Extract the [x, y] coordinate from the center of the cell holding the provided text.  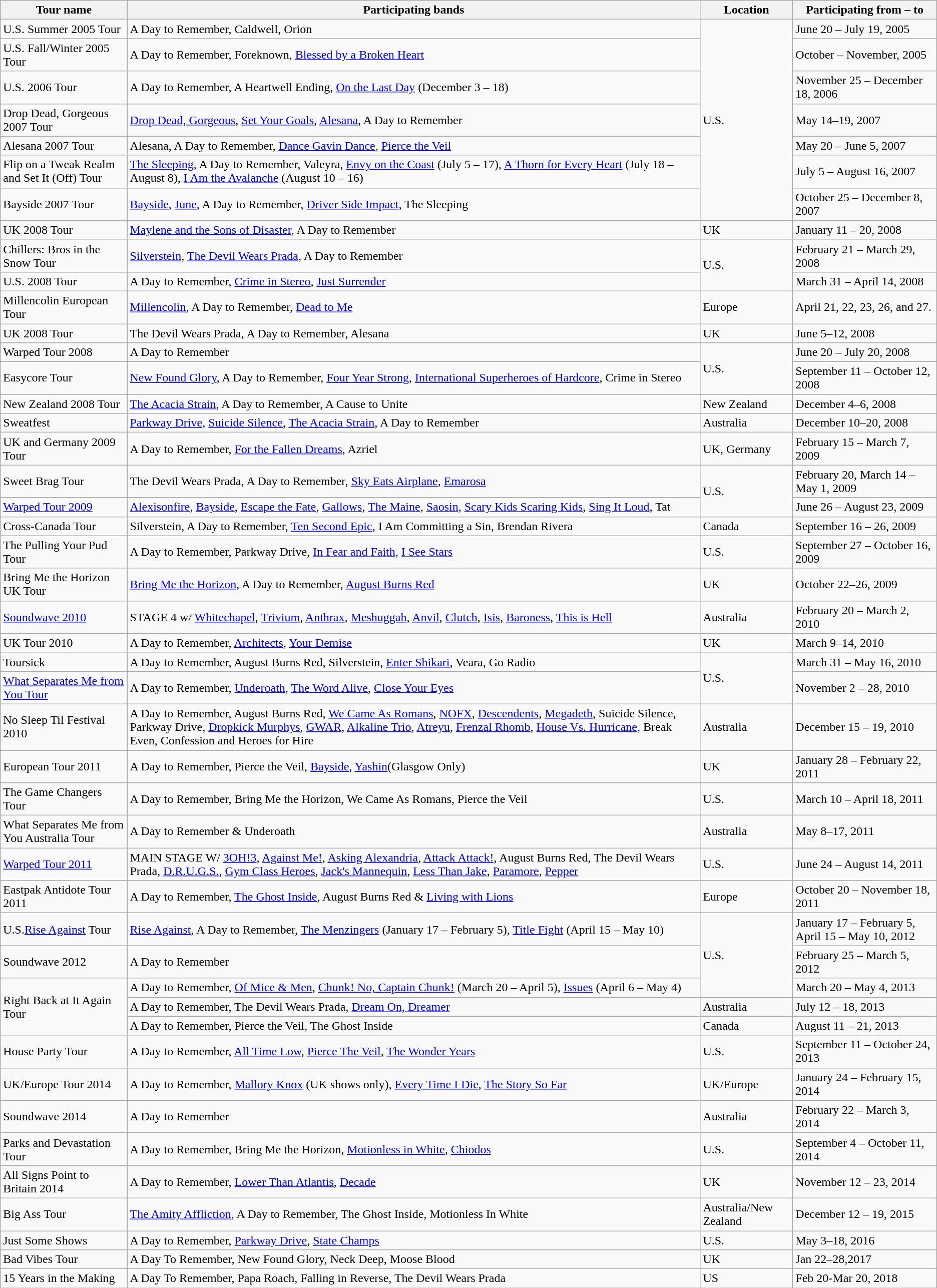
U.S. 2006 Tour [64, 87]
Chillers: Bros in the Snow Tour [64, 255]
October 22–26, 2009 [865, 585]
New Zealand [747, 404]
Bring Me the Horizon UK Tour [64, 585]
A Day To Remember, New Found Glory, Neck Deep, Moose Blood [413, 1259]
May 8–17, 2011 [865, 832]
January 28 – February 22, 2011 [865, 766]
March 9–14, 2010 [865, 643]
January 17 – February 5, April 15 – May 10, 2012 [865, 929]
A Day to Remember, Architects, Your Demise [413, 643]
Just Some Shows [64, 1240]
Alexisonfire, Bayside, Escape the Fate, Gallows, The Maine, Saosin, Scary Kids Scaring Kids, Sing It Loud, Tat [413, 507]
Right Back at It Again Tour [64, 1007]
Soundwave 2014 [64, 1116]
Participating from – to [865, 10]
STAGE 4 w/ Whitechapel, Trivium, Anthrax, Meshuggah, Anvil, Clutch, Isis, Baroness, This is Hell [413, 617]
Australia/New Zealand [747, 1214]
September 11 – October 12, 2008 [865, 378]
Sweatfest [64, 423]
January 24 – February 15, 2014 [865, 1084]
A Day To Remember, Papa Roach, Falling in Reverse, The Devil Wears Prada [413, 1278]
Cross-Canada Tour [64, 526]
Warped Tour 2009 [64, 507]
Toursick [64, 662]
June 24 – August 14, 2011 [865, 864]
A Day to Remember, A Heartwell Ending, On the Last Day (December 3 – 18) [413, 87]
June 20 – July 20, 2008 [865, 352]
No Sleep Til Festival 2010 [64, 727]
Feb 20-Mar 20, 2018 [865, 1278]
New Found Glory, A Day to Remember, Four Year Strong, International Superheroes of Hardcore, Crime in Stereo [413, 378]
Soundwave 2012 [64, 962]
A Day to Remember, Foreknown, Blessed by a Broken Heart [413, 55]
A Day to Remember, The Devil Wears Prada, Dream On, Dreamer [413, 1007]
The Pulling Your Pud Tour [64, 552]
October 20 – November 18, 2011 [865, 897]
June 20 – July 19, 2005 [865, 29]
Parkway Drive, Suicide Silence, The Acacia Strain, A Day to Remember [413, 423]
February 21 – March 29, 2008 [865, 255]
March 20 – May 4, 2013 [865, 988]
Sweet Brag Tour [64, 482]
US [747, 1278]
Bayside, June, A Day to Remember, Driver Side Impact, The Sleeping [413, 204]
Location [747, 10]
What Separates Me from You Tour [64, 688]
Millencolin, A Day to Remember, Dead to Me [413, 307]
December 10–20, 2008 [865, 423]
May 20 – June 5, 2007 [865, 146]
September 27 – October 16, 2009 [865, 552]
Soundwave 2010 [64, 617]
December 15 – 19, 2010 [865, 727]
Flip on a Tweak Realm and Set It (Off) Tour [64, 171]
Rise Against, A Day to Remember, The Menzingers (January 17 – February 5), Title Fight (April 15 – May 10) [413, 929]
June 5–12, 2008 [865, 333]
Easycore Tour [64, 378]
Participating bands [413, 10]
Tour name [64, 10]
February 20 – March 2, 2010 [865, 617]
October – November, 2005 [865, 55]
The Game Changers Tour [64, 799]
March 31 – April 14, 2008 [865, 281]
May 3–18, 2016 [865, 1240]
A Day to Remember, Caldwell, Orion [413, 29]
Millencolin European Tour [64, 307]
October 25 – December 8, 2007 [865, 204]
U.S. 2008 Tour [64, 281]
A Day to Remember & Underoath [413, 832]
Warped Tour 2008 [64, 352]
UK and Germany 2009 Tour [64, 449]
Eastpak Antidote Tour 2011 [64, 897]
June 26 – August 23, 2009 [865, 507]
Silverstein, A Day to Remember, Ten Second Epic, I Am Committing a Sin, Brendan Rivera [413, 526]
September 4 – October 11, 2014 [865, 1149]
All Signs Point to Britain 2014 [64, 1181]
July 5 – August 16, 2007 [865, 171]
Alesana 2007 Tour [64, 146]
15 Years in the Making [64, 1278]
February 15 – March 7, 2009 [865, 449]
A Day to Remember, Mallory Knox (UK shows only), Every Time I Die, The Story So Far [413, 1084]
The Devil Wears Prada, A Day to Remember, Sky Eats Airplane, Emarosa [413, 482]
A Day to Remember, August Burns Red, Silverstein, Enter Shikari, Veara, Go Radio [413, 662]
What Separates Me from You Australia Tour [64, 832]
August 11 – 21, 2013 [865, 1026]
February 22 – March 3, 2014 [865, 1116]
The Devil Wears Prada, A Day to Remember, Alesana [413, 333]
A Day to Remember, Parkway Drive, State Champs [413, 1240]
July 12 – 18, 2013 [865, 1007]
Silverstein, The Devil Wears Prada, A Day to Remember [413, 255]
The Amity Affliction, A Day to Remember, The Ghost Inside, Motionless In White [413, 1214]
Bayside 2007 Tour [64, 204]
Warped Tour 2011 [64, 864]
November 12 – 23, 2014 [865, 1181]
U.S.Rise Against Tour [64, 929]
Maylene and the Sons of Disaster, A Day to Remember [413, 230]
January 11 – 20, 2008 [865, 230]
Parks and Devastation Tour [64, 1149]
September 16 – 26, 2009 [865, 526]
Bring Me the Horizon, A Day to Remember, August Burns Red [413, 585]
November 2 – 28, 2010 [865, 688]
UK/Europe [747, 1084]
A Day to Remember, Underoath, The Word Alive, Close Your Eyes [413, 688]
November 25 – December 18, 2006 [865, 87]
Big Ass Tour [64, 1214]
UK, Germany [747, 449]
A Day to Remember, The Ghost Inside, August Burns Red & Living with Lions [413, 897]
December 4–6, 2008 [865, 404]
A Day to Remember, Bring Me the Horizon, We Came As Romans, Pierce the Veil [413, 799]
December 12 – 19, 2015 [865, 1214]
New Zealand 2008 Tour [64, 404]
September 11 – October 24, 2013 [865, 1051]
A Day to Remember, Pierce the Veil, Bayside, Yashin(Glasgow Only) [413, 766]
UK/Europe Tour 2014 [64, 1084]
A Day to Remember, Of Mice & Men, Chunk! No, Captain Chunk! (March 20 – April 5), Issues (April 6 – May 4) [413, 988]
Bad Vibes Tour [64, 1259]
Jan 22–28,2017 [865, 1259]
House Party Tour [64, 1051]
April 21, 22, 23, 26, and 27. [865, 307]
March 10 – April 18, 2011 [865, 799]
A Day to Remember, Bring Me the Horizon, Motionless in White, Chiodos [413, 1149]
A Day to Remember, For the Fallen Dreams, Azriel [413, 449]
U.S. Summer 2005 Tour [64, 29]
A Day to Remember, Lower Than Atlantis, Decade [413, 1181]
Alesana, A Day to Remember, Dance Gavin Dance, Pierce the Veil [413, 146]
A Day to Remember, Pierce the Veil, The Ghost Inside [413, 1026]
A Day to Remember, Parkway Drive, In Fear and Faith, I See Stars [413, 552]
February 25 – March 5, 2012 [865, 962]
March 31 – May 16, 2010 [865, 662]
May 14–19, 2007 [865, 120]
U.S. Fall/Winter 2005 Tour [64, 55]
Drop Dead, Gorgeous, Set Your Goals, Alesana, A Day to Remember [413, 120]
A Day to Remember, Crime in Stereo, Just Surrender [413, 281]
European Tour 2011 [64, 766]
Drop Dead, Gorgeous 2007 Tour [64, 120]
UK Tour 2010 [64, 643]
The Acacia Strain, A Day to Remember, A Cause to Unite [413, 404]
A Day to Remember, All Time Low, Pierce The Veil, The Wonder Years [413, 1051]
February 20, March 14 – May 1, 2009 [865, 482]
